Detect which cell encompasses the target text, then output its [X, Y] center coordinate. 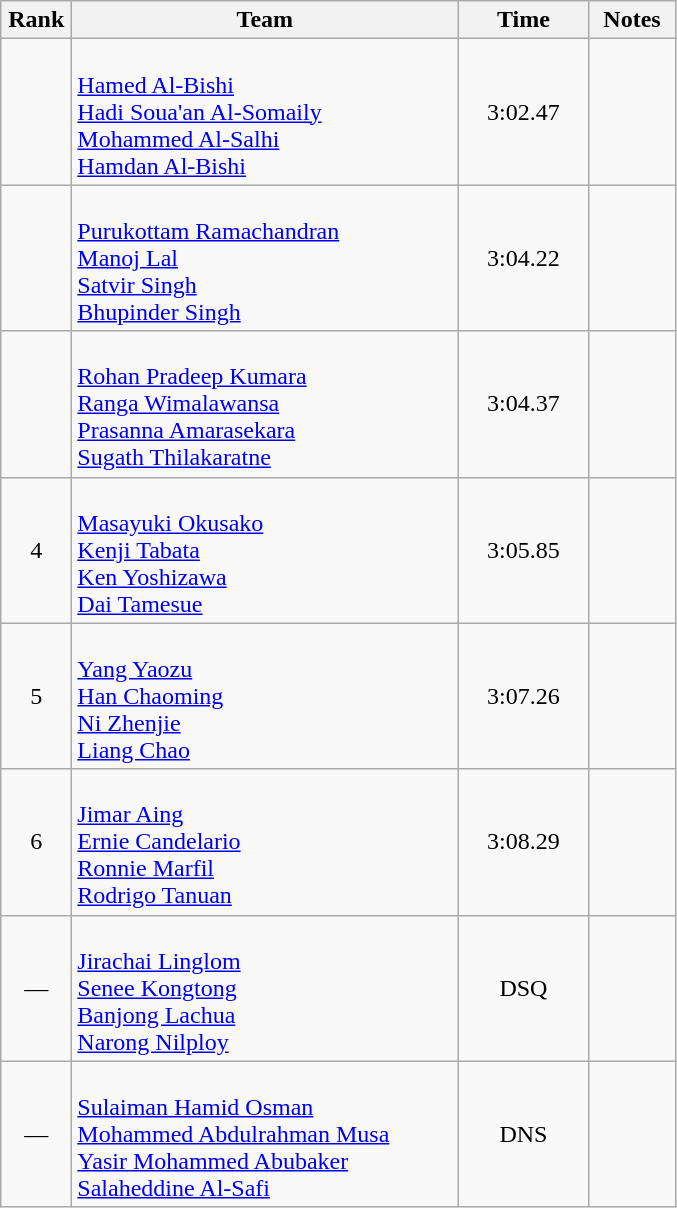
Rohan Pradeep KumaraRanga WimalawansaPrasanna AmarasekaraSugath Thilakaratne [265, 404]
Sulaiman Hamid OsmanMohammed Abdulrahman MusaYasir Mohammed AbubakerSalaheddine Al-Safi [265, 1134]
4 [36, 550]
Time [524, 20]
Team [265, 20]
Hamed Al-BishiHadi Soua'an Al-SomailyMohammed Al-SalhiHamdan Al-Bishi [265, 112]
DSQ [524, 988]
Masayuki OkusakoKenji TabataKen YoshizawaDai Tamesue [265, 550]
Rank [36, 20]
DNS [524, 1134]
Yang YaozuHan ChaomingNi ZhenjieLiang Chao [265, 696]
Jimar AingErnie CandelarioRonnie MarfilRodrigo Tanuan [265, 842]
3:04.37 [524, 404]
Notes [632, 20]
3:07.26 [524, 696]
3:08.29 [524, 842]
Jirachai LinglomSenee KongtongBanjong LachuaNarong Nilploy [265, 988]
5 [36, 696]
3:05.85 [524, 550]
6 [36, 842]
3:02.47 [524, 112]
Purukottam RamachandranManoj LalSatvir SinghBhupinder Singh [265, 258]
3:04.22 [524, 258]
